Pinpoint the cell where the given text exists, returning its [X, Y] midpoint coordinate. 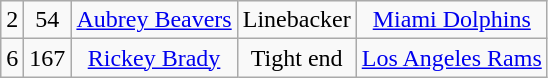
2 [12, 20]
167 [48, 58]
Aubrey Beavers [154, 20]
Miami Dolphins [452, 20]
Linebacker [296, 20]
Rickey Brady [154, 58]
Los Angeles Rams [452, 58]
6 [12, 58]
54 [48, 20]
Tight end [296, 58]
